Identify which cell holds the provided text, then report its [x, y] central coordinate. 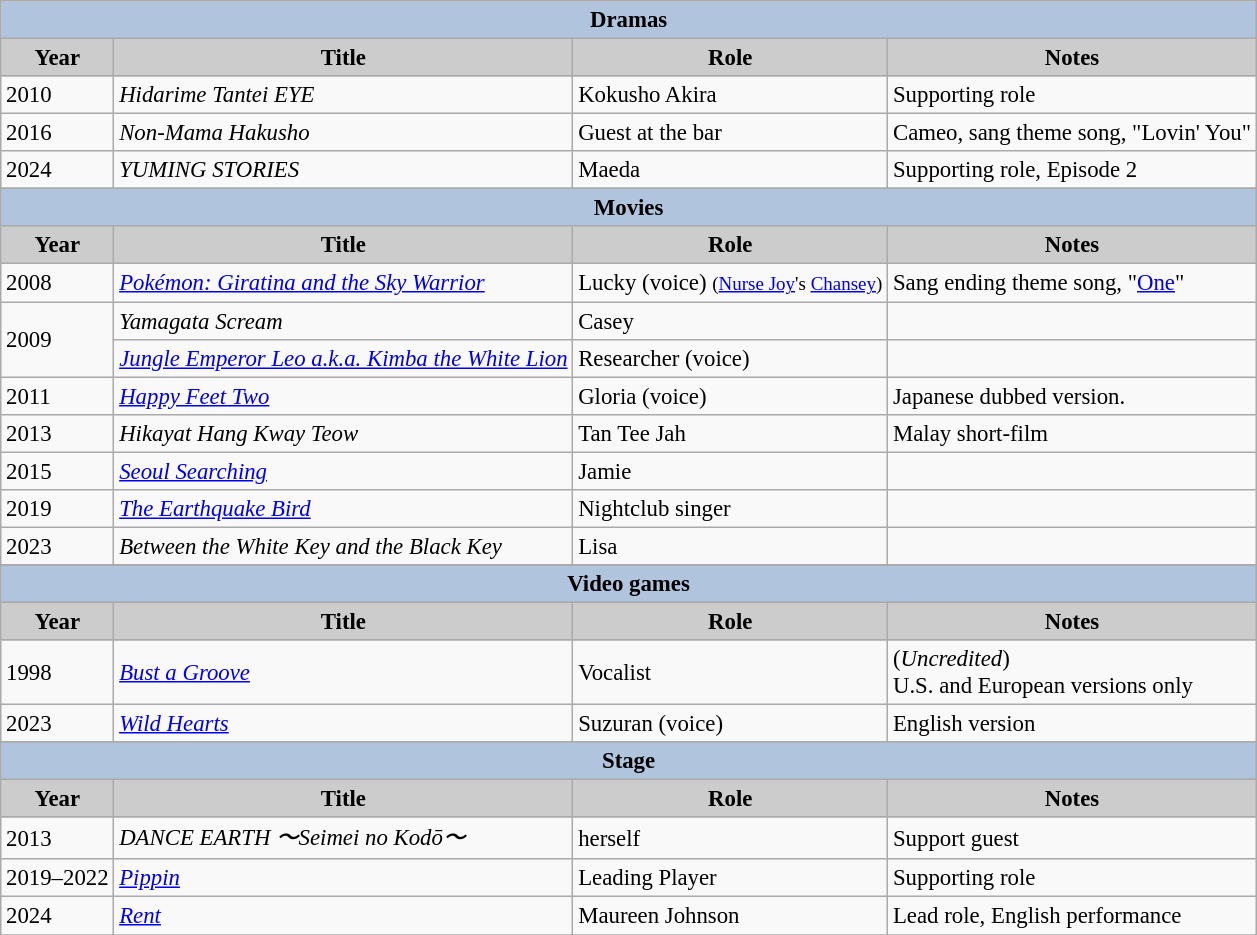
Malay short-film [1072, 433]
Japanese dubbed version. [1072, 396]
Maureen Johnson [730, 916]
Guest at the bar [730, 133]
2008 [58, 283]
Cameo, sang theme song, "Lovin' You" [1072, 133]
Stage [629, 761]
2019 [58, 509]
2015 [58, 471]
1998 [58, 672]
YUMING STORIES [344, 170]
Hidarime Tantei EYE [344, 95]
Supporting role, Episode 2 [1072, 170]
Between the White Key and the Black Key [344, 546]
Kokusho Akira [730, 95]
Movies [629, 208]
2016 [58, 133]
Nightclub singer [730, 509]
Happy Feet Two [344, 396]
Hikayat Hang Kway Teow [344, 433]
Non-Mama Hakusho [344, 133]
Bust a Groove [344, 672]
2010 [58, 95]
Pippin [344, 879]
Dramas [629, 20]
DANCE EARTH 〜Seimei no Kodō〜 [344, 838]
Yamagata Scream [344, 321]
Researcher (voice) [730, 358]
Lisa [730, 546]
Wild Hearts [344, 724]
Jamie [730, 471]
2009 [58, 340]
Sang ending theme song, "One" [1072, 283]
Suzuran (voice) [730, 724]
2011 [58, 396]
Vocalist [730, 672]
Rent [344, 916]
Pokémon: Giratina and the Sky Warrior [344, 283]
Maeda [730, 170]
2019–2022 [58, 879]
Lead role, English performance [1072, 916]
Gloria (voice) [730, 396]
herself [730, 838]
The Earthquake Bird [344, 509]
Support guest [1072, 838]
English version [1072, 724]
Jungle Emperor Leo a.k.a. Kimba the White Lion [344, 358]
Tan Tee Jah [730, 433]
Casey [730, 321]
Lucky (voice) (Nurse Joy's Chansey) [730, 283]
(Uncredited)U.S. and European versions only [1072, 672]
Leading Player [730, 879]
Seoul Searching [344, 471]
Video games [629, 584]
